Identify which cell holds the provided text, then report its [X, Y] central coordinate. 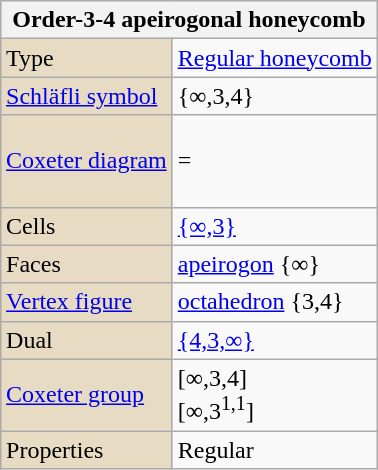
apeirogon {∞} [274, 264]
Faces [87, 264]
Coxeter group [87, 395]
Coxeter diagram [87, 161]
Regular [274, 450]
= [274, 161]
Properties [87, 450]
Cells [87, 226]
Schläfli symbol [87, 96]
[∞,3,4][∞,31,1] [274, 395]
octahedron {3,4} [274, 302]
Regular honeycomb [274, 58]
Dual [87, 340]
Type [87, 58]
{∞,3} [274, 226]
Order-3-4 apeirogonal honeycomb [190, 20]
Vertex figure [87, 302]
{∞,3,4} [274, 96]
{4,3,∞} [274, 340]
